Determine the [X, Y] coordinate at the center of the cell enclosing the given text.  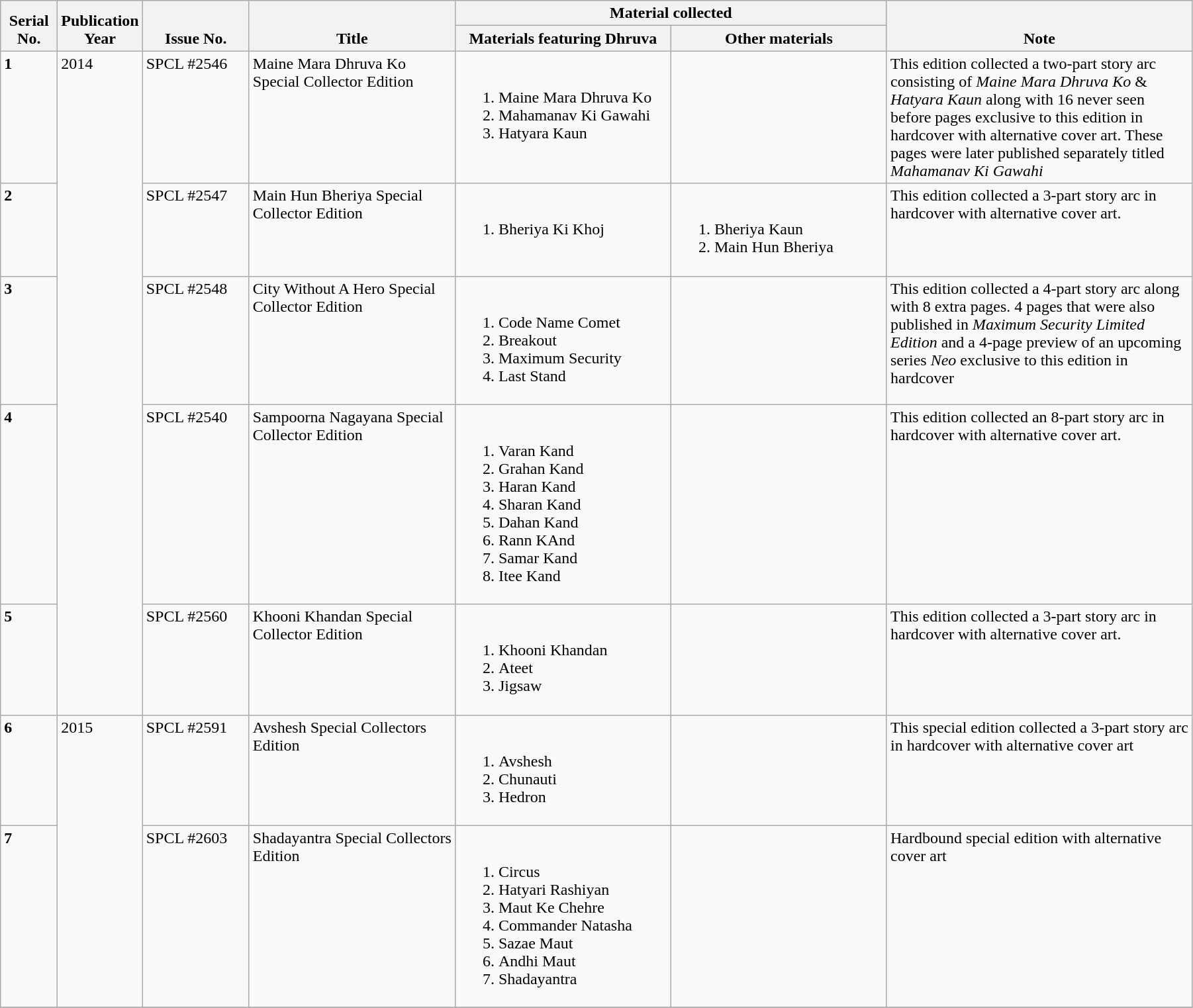
CircusHatyari RashiyanMaut Ke ChehreCommander NatashaSazae MautAndhi MautShadayantra [563, 916]
Maine Mara Dhruva Ko Special Collector Edition [352, 117]
SPCL #2560 [196, 659]
Khooni KhandanAteetJigsaw [563, 659]
Materials featuring Dhruva [563, 38]
Code Name CometBreakoutMaximum SecurityLast Stand [563, 340]
Hardbound special edition with alternative cover art [1039, 916]
City Without A Hero Special Collector Edition [352, 340]
Main Hun Bheriya Special Collector Edition [352, 230]
Material collected [671, 13]
SPCL #2546 [196, 117]
Publication Year [100, 26]
3 [29, 340]
2 [29, 230]
AvsheshChunautiHedron [563, 770]
Note [1039, 26]
Bheriya Ki Khoj [563, 230]
6 [29, 770]
Other materials [779, 38]
Issue No. [196, 26]
SPCL #2548 [196, 340]
Sampoorna Nagayana Special Collector Edition [352, 504]
Serial No. [29, 26]
2014 [100, 383]
1 [29, 117]
SPCL #2540 [196, 504]
Varan KandGrahan KandHaran KandSharan KandDahan KandRann KAndSamar KandItee Kand [563, 504]
This special edition collected a 3-part story arc in hardcover with alternative cover art [1039, 770]
Avshesh Special Collectors Edition [352, 770]
2015 [100, 861]
This edition collected an 8-part story arc in hardcover with alternative cover art. [1039, 504]
SPCL #2591 [196, 770]
Shadayantra Special Collectors Edition [352, 916]
Title [352, 26]
4 [29, 504]
5 [29, 659]
SPCL #2603 [196, 916]
Maine Mara Dhruva KoMahamanav Ki GawahiHatyara Kaun [563, 117]
Khooni Khandan Special Collector Edition [352, 659]
SPCL #2547 [196, 230]
7 [29, 916]
Bheriya KaunMain Hun Bheriya [779, 230]
